Find where the given text appears and provide that cell's center as [X, Y] coordinate. 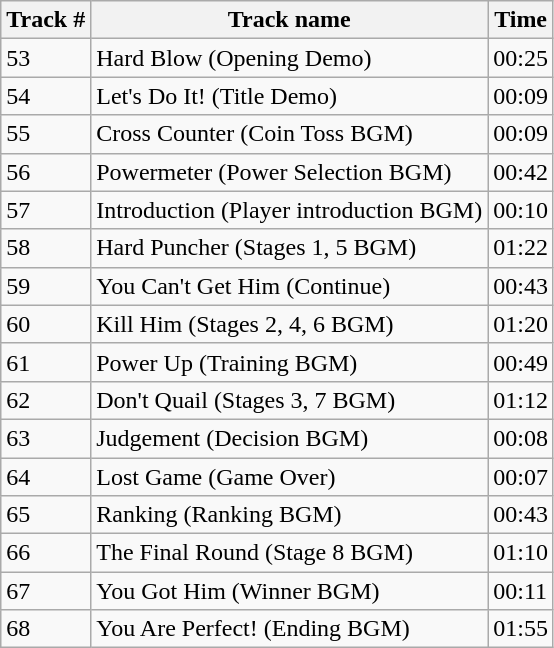
Hard Puncher (Stages 1, 5 BGM) [290, 248]
Power Up (Training BGM) [290, 362]
66 [46, 553]
00:25 [521, 58]
Judgement (Decision BGM) [290, 438]
68 [46, 629]
53 [46, 58]
56 [46, 172]
00:42 [521, 172]
55 [46, 134]
00:10 [521, 210]
67 [46, 591]
Kill Him (Stages 2, 4, 6 BGM) [290, 324]
00:11 [521, 591]
Track # [46, 20]
01:55 [521, 629]
Powermeter (Power Selection BGM) [290, 172]
01:10 [521, 553]
60 [46, 324]
Track name [290, 20]
Introduction (Player introduction BGM) [290, 210]
Lost Game (Game Over) [290, 477]
You Can't Get Him (Continue) [290, 286]
Ranking (Ranking BGM) [290, 515]
The Final Round (Stage 8 BGM) [290, 553]
58 [46, 248]
62 [46, 400]
Cross Counter (Coin Toss BGM) [290, 134]
01:12 [521, 400]
54 [46, 96]
00:49 [521, 362]
64 [46, 477]
00:08 [521, 438]
You Got Him (Winner BGM) [290, 591]
01:20 [521, 324]
57 [46, 210]
00:07 [521, 477]
59 [46, 286]
63 [46, 438]
You Are Perfect! (Ending BGM) [290, 629]
Let's Do It! (Title Demo) [290, 96]
Don't Quail (Stages 3, 7 BGM) [290, 400]
65 [46, 515]
01:22 [521, 248]
Hard Blow (Opening Demo) [290, 58]
61 [46, 362]
Time [521, 20]
